Identify which cell holds the provided text, then report its (x, y) central coordinate. 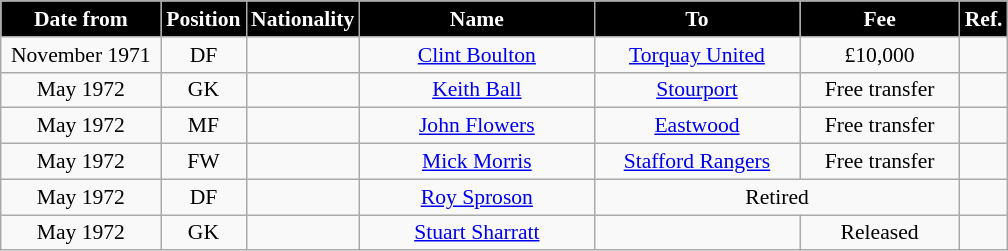
Mick Morris (476, 162)
To (696, 19)
Ref. (984, 19)
Retired (776, 197)
John Flowers (476, 126)
Eastwood (696, 126)
Roy Sproson (476, 197)
Date from (81, 19)
Released (880, 233)
MF (204, 126)
Name (476, 19)
Keith Ball (476, 90)
Nationality (302, 19)
FW (204, 162)
Position (204, 19)
Stafford Rangers (696, 162)
Clint Boulton (476, 55)
£10,000 (880, 55)
November 1971 (81, 55)
Stourport (696, 90)
Fee (880, 19)
Stuart Sharratt (476, 233)
Torquay United (696, 55)
